Find where the given text appears and provide that cell's center as [x, y] coordinate. 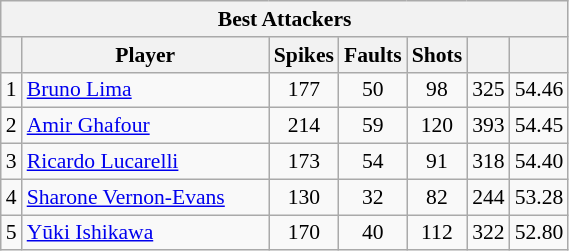
32 [373, 197]
Best Attackers [285, 19]
214 [304, 126]
4 [12, 197]
Faults [373, 55]
50 [373, 90]
170 [304, 233]
112 [438, 233]
Shots [438, 55]
Sharone Vernon-Evans [146, 197]
244 [488, 197]
54 [373, 162]
130 [304, 197]
Ricardo Lucarelli [146, 162]
393 [488, 126]
91 [438, 162]
53.28 [540, 197]
177 [304, 90]
Player [146, 55]
Amir Ghafour [146, 126]
Bruno Lima [146, 90]
120 [438, 126]
82 [438, 197]
54.46 [540, 90]
54.45 [540, 126]
318 [488, 162]
1 [12, 90]
Yūki Ishikawa [146, 233]
5 [12, 233]
3 [12, 162]
Spikes [304, 55]
54.40 [540, 162]
59 [373, 126]
325 [488, 90]
40 [373, 233]
173 [304, 162]
52.80 [540, 233]
322 [488, 233]
2 [12, 126]
98 [438, 90]
